From the cell containing the given text, extract its center point as [x, y] coordinate. 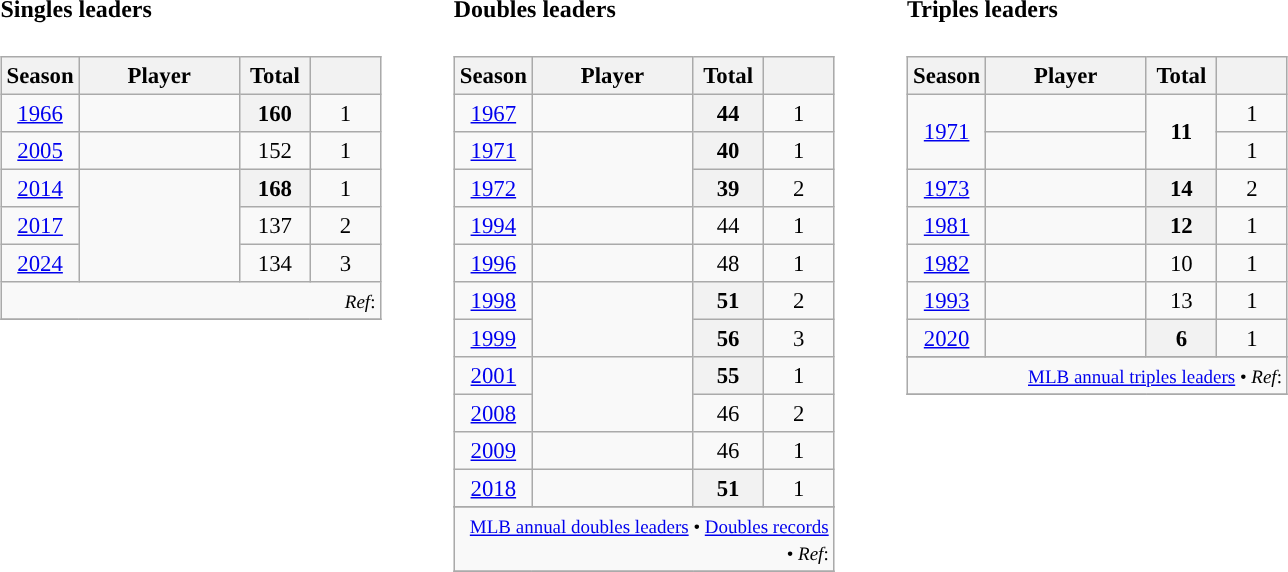
1982 [947, 263]
137 [276, 225]
2009 [494, 451]
2024 [40, 263]
1993 [947, 301]
152 [276, 150]
6 [1182, 338]
2001 [494, 376]
1973 [947, 188]
1967 [494, 113]
11 [1182, 132]
1999 [494, 338]
10 [1182, 263]
1998 [494, 301]
1981 [947, 225]
1966 [40, 113]
168 [276, 188]
56 [728, 338]
134 [276, 263]
MLB annual triples leaders • Ref: [1098, 376]
MLB annual doubles leaders • Doubles records • Ref: [644, 540]
13 [1182, 301]
39 [728, 188]
2017 [40, 225]
2020 [947, 338]
1972 [494, 188]
12 [1182, 225]
2014 [40, 188]
Ref: [190, 301]
14 [1182, 188]
2005 [40, 150]
1996 [494, 263]
160 [276, 113]
1994 [494, 225]
2008 [494, 413]
2018 [494, 489]
48 [728, 263]
55 [728, 376]
40 [728, 150]
